For the text-containing cell, return its midpoint in [x, y] coordinate format. 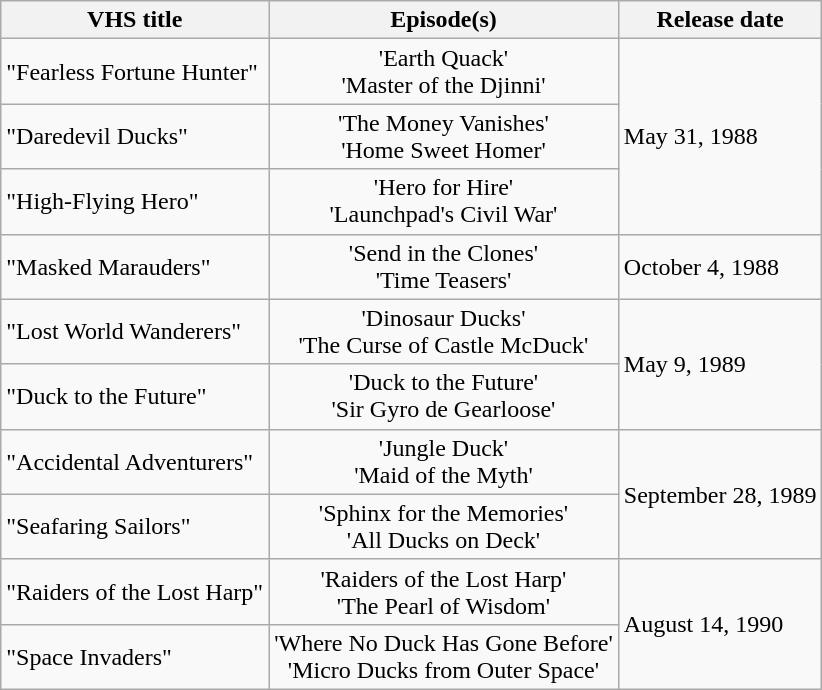
"Accidental Adventurers" [135, 462]
'Hero for Hire''Launchpad's Civil War' [444, 202]
October 4, 1988 [720, 266]
'Where No Duck Has Gone Before''Micro Ducks from Outer Space' [444, 656]
"Masked Marauders" [135, 266]
Episode(s) [444, 20]
"Raiders of the Lost Harp" [135, 592]
Release date [720, 20]
'Duck to the Future''Sir Gyro de Gearloose' [444, 396]
'Dinosaur Ducks''The Curse of Castle McDuck' [444, 332]
May 31, 1988 [720, 136]
"Duck to the Future" [135, 396]
"Seafaring Sailors" [135, 526]
'Earth Quack''Master of the Djinni' [444, 72]
August 14, 1990 [720, 624]
"Lost World Wanderers" [135, 332]
"High-Flying Hero" [135, 202]
September 28, 1989 [720, 494]
'Sphinx for the Memories''All Ducks on Deck' [444, 526]
May 9, 1989 [720, 364]
VHS title [135, 20]
"Space Invaders" [135, 656]
'The Money Vanishes''Home Sweet Homer' [444, 136]
"Fearless Fortune Hunter" [135, 72]
'Jungle Duck''Maid of the Myth' [444, 462]
'Send in the Clones''Time Teasers' [444, 266]
'Raiders of the Lost Harp''The Pearl of Wisdom' [444, 592]
"Daredevil Ducks" [135, 136]
